Determine the [X, Y] coordinate at the center of the cell enclosing the given text.  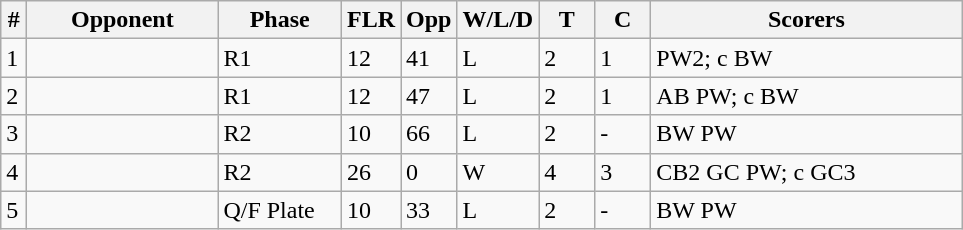
47 [428, 96]
0 [428, 172]
C [623, 20]
Q/F Plate [280, 210]
66 [428, 134]
PW2; c BW [806, 58]
W/L/D [498, 20]
# [14, 20]
Scorers [806, 20]
AB PW; c BW [806, 96]
26 [370, 172]
41 [428, 58]
FLR [370, 20]
Opp [428, 20]
CB2 GC PW; c GC3 [806, 172]
5 [14, 210]
W [498, 172]
Phase [280, 20]
T [567, 20]
33 [428, 210]
Opponent [122, 20]
